Determine the (x, y) coordinate at the center of the cell enclosing the given text.  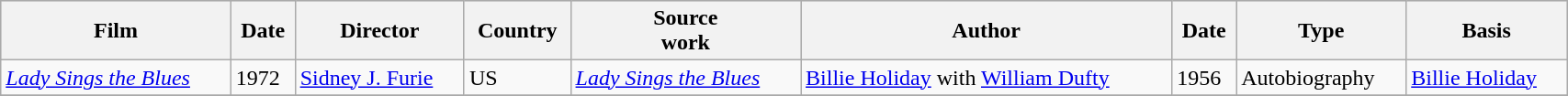
Basis (1486, 31)
Sourcework (685, 31)
Billie Holiday (1486, 78)
1972 (263, 78)
1956 (1204, 78)
Autobiography (1321, 78)
Author (987, 31)
Director (379, 31)
US (517, 78)
Film (116, 31)
Country (517, 31)
Sidney J. Furie (379, 78)
Billie Holiday with William Dufty (987, 78)
Type (1321, 31)
